Capture the cell that displays the provided text and extract its (X, Y) central coordinate. 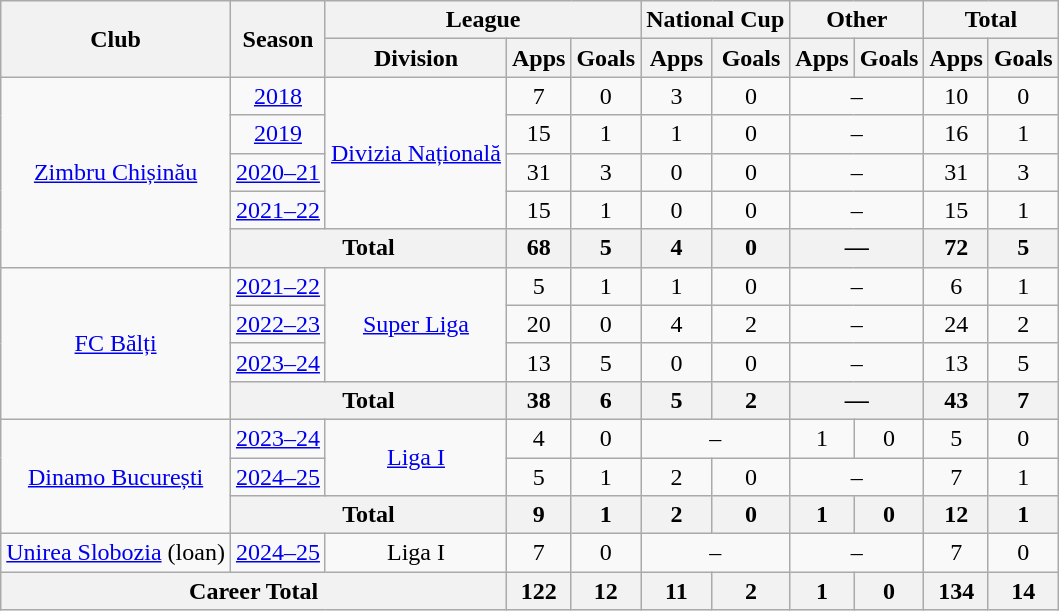
20 (538, 324)
Career Total (254, 591)
Zimbru Chișinău (116, 172)
14 (1023, 591)
68 (538, 248)
2019 (278, 134)
Divizia Națională (416, 153)
FC Bălți (116, 343)
10 (956, 96)
2022–23 (278, 324)
Other (857, 20)
Super Liga (416, 324)
38 (538, 400)
Dinamo București (116, 476)
43 (956, 400)
11 (677, 591)
122 (538, 591)
Division (416, 58)
16 (956, 134)
2020–21 (278, 172)
72 (956, 248)
2018 (278, 96)
Season (278, 39)
9 (538, 515)
134 (956, 591)
Club (116, 39)
National Cup (716, 20)
League (482, 20)
Unirea Slobozia (loan) (116, 553)
24 (956, 324)
